From the cell containing the given text, extract its center point as (x, y) coordinate. 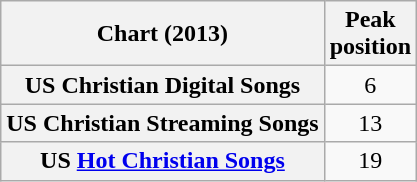
6 (370, 85)
US Christian Digital Songs (162, 85)
US Hot Christian Songs (162, 161)
US Christian Streaming Songs (162, 123)
19 (370, 161)
Chart (2013) (162, 34)
Peakposition (370, 34)
13 (370, 123)
